Detect which cell encompasses the target text, then output its (x, y) center coordinate. 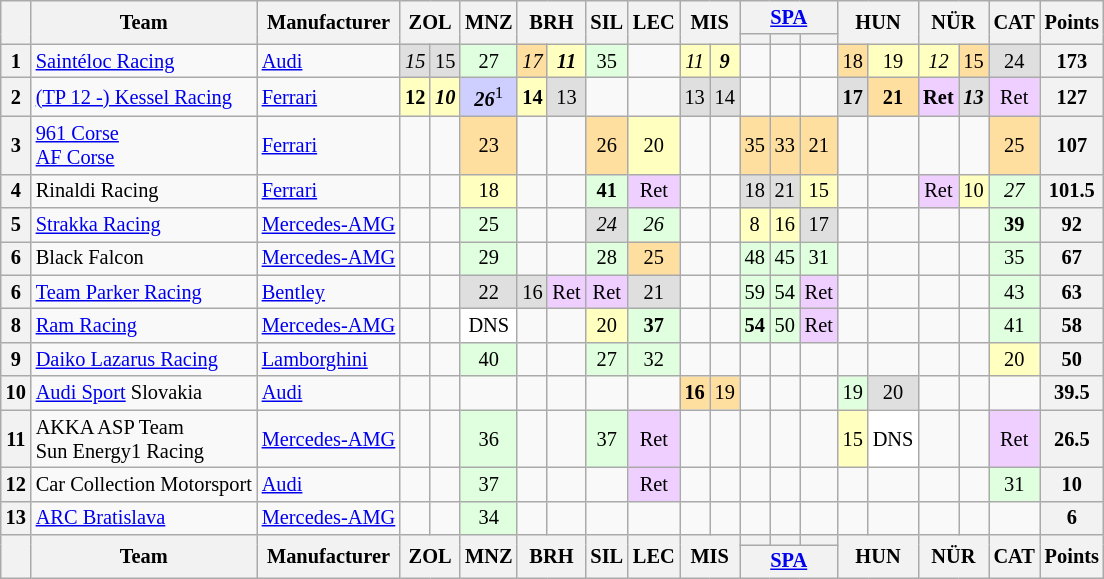
Strakka Racing (144, 225)
127 (1072, 96)
40 (488, 359)
26.5 (1072, 439)
101.5 (1072, 191)
43 (1014, 292)
Bentley (328, 292)
28 (606, 258)
23 (488, 145)
107 (1072, 145)
173 (1072, 61)
39.5 (1072, 393)
3 (16, 145)
39 (1014, 225)
5 (16, 225)
Daiko Lazarus Racing (144, 359)
4 (16, 191)
Black Falcon (144, 258)
Car Collection Motorsport (144, 484)
Lamborghini (328, 359)
32 (654, 359)
1 (16, 61)
58 (1072, 326)
Team Parker Racing (144, 292)
33 (785, 145)
36 (488, 439)
ARC Bratislava (144, 518)
59 (755, 292)
67 (1072, 258)
29 (488, 258)
48 (755, 258)
(TP 12 -) Kessel Racing (144, 96)
22 (488, 292)
34 (488, 518)
2 (16, 96)
92 (1072, 225)
Rinaldi Racing (144, 191)
961 Corse AF Corse (144, 145)
63 (1072, 292)
AKKA ASP Team Sun Energy1 Racing (144, 439)
Ram Racing (144, 326)
261 (488, 96)
Audi Sport Slovakia (144, 393)
45 (785, 258)
Saintéloc Racing (144, 61)
